Scan for the cell matching the given text and deliver its (x, y) coordinate at center. 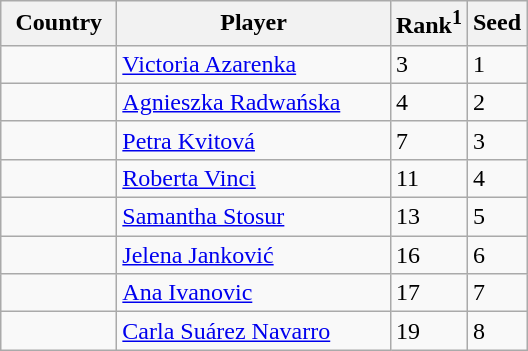
Jelena Janković (254, 255)
Country (59, 24)
Carla Suárez Navarro (254, 331)
Ana Ivanovic (254, 293)
19 (428, 331)
5 (496, 217)
1 (496, 64)
Player (254, 24)
11 (428, 178)
Petra Kvitová (254, 140)
Victoria Azarenka (254, 64)
Rank1 (428, 24)
8 (496, 331)
Agnieszka Radwańska (254, 102)
6 (496, 255)
Roberta Vinci (254, 178)
13 (428, 217)
Samantha Stosur (254, 217)
Seed (496, 24)
16 (428, 255)
2 (496, 102)
17 (428, 293)
